Return the (x, y) coordinate for the center point of the cell that contains the specified text.  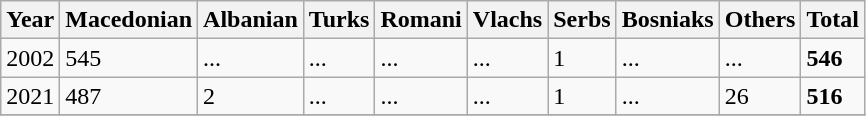
Serbs (582, 20)
516 (833, 96)
2002 (30, 58)
2 (251, 96)
Bosniaks (668, 20)
Macedonian (129, 20)
Year (30, 20)
Turks (339, 20)
487 (129, 96)
Others (760, 20)
Romani (421, 20)
Vlachs (507, 20)
Total (833, 20)
546 (833, 58)
Albanian (251, 20)
545 (129, 58)
26 (760, 96)
2021 (30, 96)
